Locate the cell with the specified text and output its [X, Y] center coordinate. 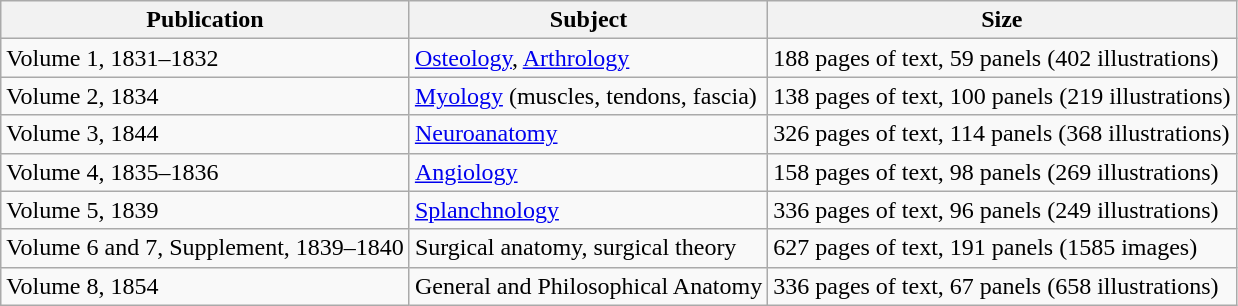
326 pages of text, 114 panels (368 illustrations) [1002, 134]
Volume 2, 1834 [206, 96]
627 pages of text, 191 panels (1585 images) [1002, 248]
Volume 3, 1844 [206, 134]
Neuroanatomy [588, 134]
Surgical anatomy, surgical theory [588, 248]
Publication [206, 20]
Myology (muscles, tendons, fascia) [588, 96]
Volume 8, 1854 [206, 286]
Angiology [588, 172]
336 pages of text, 67 panels (658 illustrations) [1002, 286]
Volume 1, 1831–1832 [206, 58]
158 pages of text, 98 panels (269 illustrations) [1002, 172]
Volume 5, 1839 [206, 210]
Size [1002, 20]
Volume 4, 1835–1836 [206, 172]
General and Philosophical Anatomy [588, 286]
188 pages of text, 59 panels (402 illustrations) [1002, 58]
138 pages of text, 100 panels (219 illustrations) [1002, 96]
Volume 6 and 7, Supplement, 1839–1840 [206, 248]
Splanchnology [588, 210]
Subject [588, 20]
336 pages of text, 96 panels (249 illustrations) [1002, 210]
Osteology, Arthrology [588, 58]
